Return (X, Y) of the center of cell containing provided text 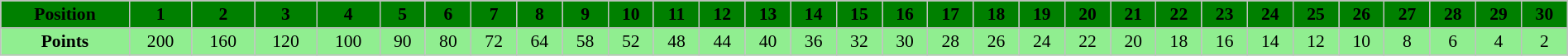
58 (586, 41)
52 (630, 41)
80 (448, 41)
36 (814, 41)
27 (1408, 15)
7 (495, 15)
13 (767, 15)
72 (495, 41)
1 (160, 15)
23 (1224, 15)
17 (951, 15)
160 (223, 41)
48 (676, 41)
9 (586, 15)
11 (676, 15)
25 (1315, 15)
3 (286, 15)
15 (858, 15)
200 (160, 41)
100 (348, 41)
64 (539, 41)
21 (1133, 15)
Position (65, 15)
29 (1499, 15)
44 (723, 41)
Points (65, 41)
32 (858, 41)
90 (402, 41)
5 (402, 15)
120 (286, 41)
19 (1042, 15)
40 (767, 41)
